Detect which cell encompasses the target text, then output its [x, y] center coordinate. 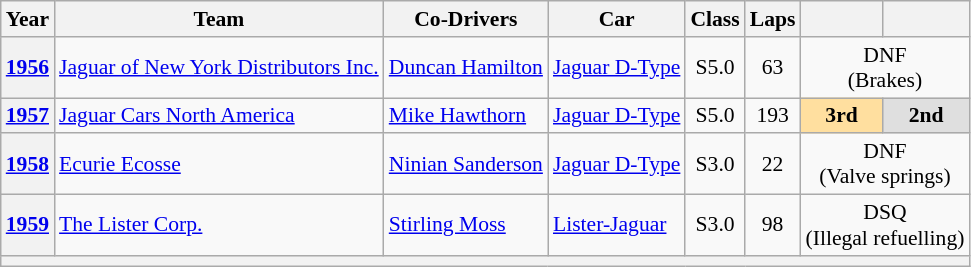
Stirling Moss [466, 226]
Class [714, 19]
1958 [28, 164]
Jaguar Cars North America [219, 116]
1957 [28, 116]
Team [219, 19]
Mike Hawthorn [466, 116]
Jaguar of New York Distributors Inc. [219, 68]
98 [773, 226]
Co-Drivers [466, 19]
193 [773, 116]
Ecurie Ecosse [219, 164]
3rd [841, 116]
63 [773, 68]
22 [773, 164]
DSQ(Illegal refuelling) [884, 226]
2nd [926, 116]
Laps [773, 19]
The Lister Corp. [219, 226]
DNF(Valve springs) [884, 164]
Car [616, 19]
Duncan Hamilton [466, 68]
DNF(Brakes) [884, 68]
Year [28, 19]
1959 [28, 226]
1956 [28, 68]
Lister-Jaguar [616, 226]
Ninian Sanderson [466, 164]
